Output the [x, y] coordinate of the center of the cell containing the given text.  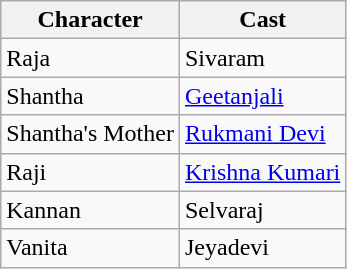
Geetanjali [262, 96]
Raja [90, 58]
Rukmani Devi [262, 134]
Vanita [90, 248]
Shantha's Mother [90, 134]
Selvaraj [262, 210]
Krishna Kumari [262, 172]
Character [90, 20]
Kannan [90, 210]
Cast [262, 20]
Sivaram [262, 58]
Jeyadevi [262, 248]
Raji [90, 172]
Shantha [90, 96]
